Identify which cell holds the provided text, then report its [X, Y] central coordinate. 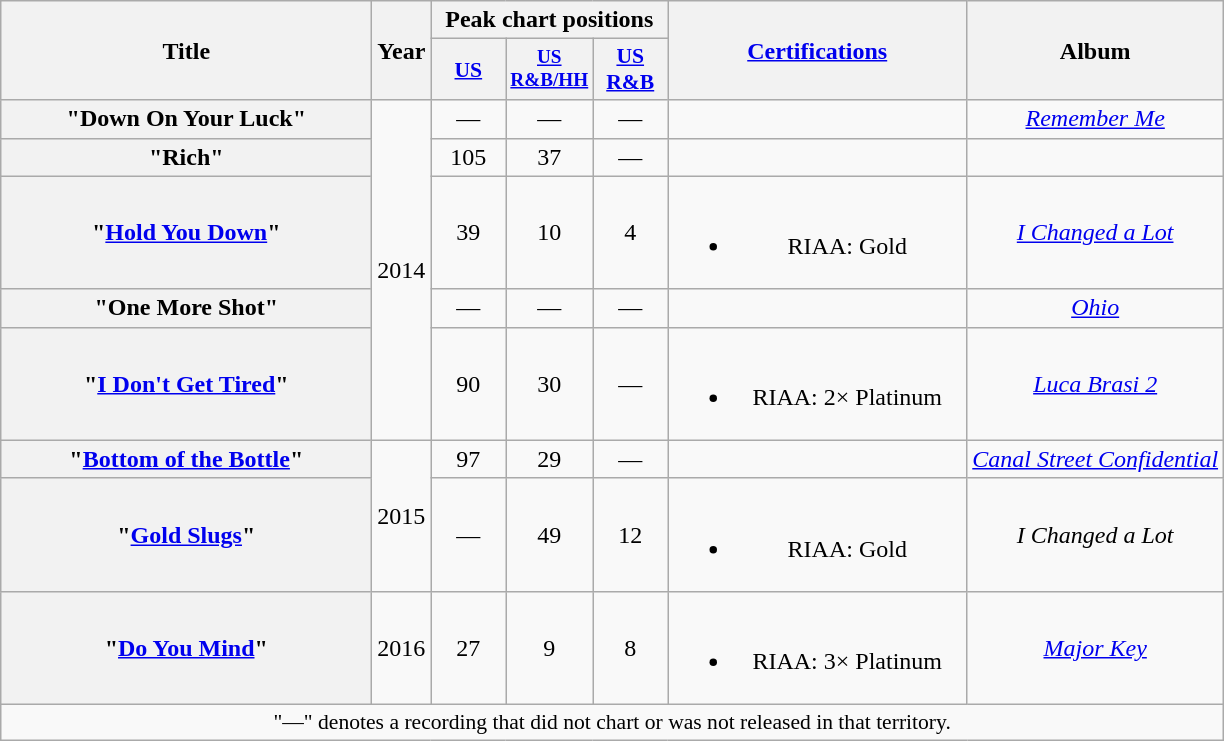
Year [402, 50]
4 [630, 232]
US R&B [630, 70]
2016 [402, 648]
Canal Street Confidential [1096, 459]
US [468, 70]
105 [468, 157]
"Do You Mind" [186, 648]
10 [550, 232]
Title [186, 50]
"I Don't Get Tired" [186, 384]
12 [630, 534]
RIAA: 3× Platinum [818, 648]
97 [468, 459]
37 [550, 157]
30 [550, 384]
39 [468, 232]
"Gold Slugs" [186, 534]
9 [550, 648]
Certifications [818, 50]
RIAA: 2× Platinum [818, 384]
"Down On Your Luck" [186, 119]
27 [468, 648]
"Bottom of the Bottle" [186, 459]
Album [1096, 50]
Major Key [1096, 648]
90 [468, 384]
"Rich" [186, 157]
"Hold You Down" [186, 232]
29 [550, 459]
"One More Shot" [186, 308]
Remember Me [1096, 119]
2014 [402, 270]
49 [550, 534]
Ohio [1096, 308]
8 [630, 648]
2015 [402, 516]
US R&B/HH [550, 70]
Peak chart positions [550, 20]
"—" denotes a recording that did not chart or was not released in that territory. [612, 722]
Luca Brasi 2 [1096, 384]
